For the text-containing cell, return its midpoint in [x, y] coordinate format. 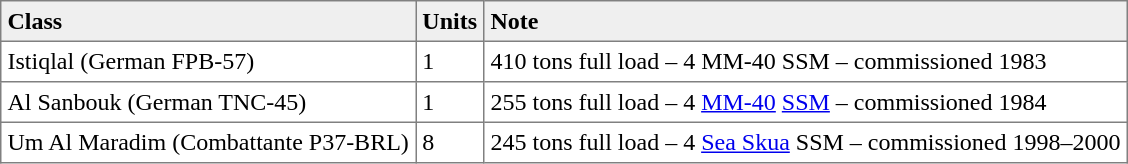
Units [450, 21]
Class [208, 21]
Al Sanbouk (German TNC-45) [208, 102]
Note [806, 21]
8 [450, 142]
410 tons full load – 4 MM-40 SSM – commissioned 1983 [806, 61]
Istiqlal (German FPB-57) [208, 61]
Um Al Maradim (Combattante P37-BRL) [208, 142]
255 tons full load – 4 MM-40 SSM – commissioned 1984 [806, 102]
245 tons full load – 4 Sea Skua SSM – commissioned 1998–2000 [806, 142]
